Find where the given text appears and provide that cell's center as [X, Y] coordinate. 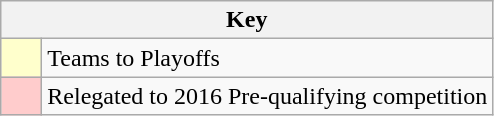
Relegated to 2016 Pre-qualifying competition [268, 96]
Key [247, 20]
Teams to Playoffs [268, 58]
